Scan for the cell matching the given text and deliver its [X, Y] coordinate at center. 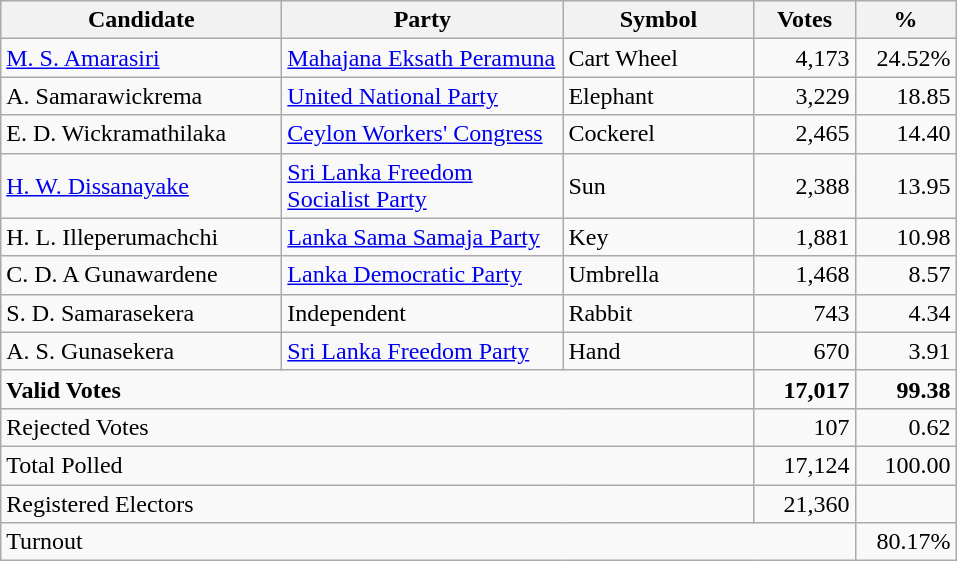
Total Polled [378, 465]
100.00 [906, 465]
E. D. Wickramathilaka [142, 134]
13.95 [906, 186]
Sri Lanka Freedom Socialist Party [422, 186]
Rabbit [658, 313]
S. D. Samarasekera [142, 313]
Hand [658, 351]
1,468 [804, 275]
Mahajana Eksath Peramuna [422, 58]
A. Samarawickrema [142, 96]
1,881 [804, 237]
Cockerel [658, 134]
Symbol [658, 20]
A. S. Gunasekera [142, 351]
Umbrella [658, 275]
10.98 [906, 237]
14.40 [906, 134]
Sri Lanka Freedom Party [422, 351]
Party [422, 20]
Key [658, 237]
743 [804, 313]
107 [804, 427]
99.38 [906, 389]
Turnout [428, 542]
Independent [422, 313]
80.17% [906, 542]
17,124 [804, 465]
H. W. Dissanayake [142, 186]
24.52% [906, 58]
Elephant [658, 96]
H. L. Illeperumachchi [142, 237]
Cart Wheel [658, 58]
Sun [658, 186]
4.34 [906, 313]
M. S. Amarasiri [142, 58]
0.62 [906, 427]
Registered Electors [378, 503]
Lanka Sama Samaja Party [422, 237]
Ceylon Workers' Congress [422, 134]
17,017 [804, 389]
2,388 [804, 186]
8.57 [906, 275]
2,465 [804, 134]
Rejected Votes [378, 427]
3.91 [906, 351]
4,173 [804, 58]
18.85 [906, 96]
Lanka Democratic Party [422, 275]
Candidate [142, 20]
Votes [804, 20]
670 [804, 351]
United National Party [422, 96]
% [906, 20]
Valid Votes [378, 389]
C. D. A Gunawardene [142, 275]
21,360 [804, 503]
3,229 [804, 96]
